Extract the [x, y] coordinate from the center of the cell holding the provided text.  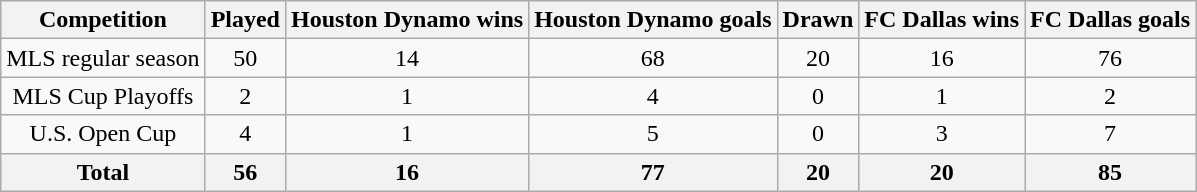
3 [942, 134]
FC Dallas goals [1110, 20]
MLS Cup Playoffs [103, 96]
Drawn [818, 20]
Houston Dynamo goals [653, 20]
MLS regular season [103, 58]
5 [653, 134]
U.S. Open Cup [103, 134]
FC Dallas wins [942, 20]
Competition [103, 20]
56 [245, 172]
Houston Dynamo wins [406, 20]
76 [1110, 58]
68 [653, 58]
50 [245, 58]
Played [245, 20]
85 [1110, 172]
Total [103, 172]
77 [653, 172]
14 [406, 58]
7 [1110, 134]
